Scan for the cell matching the given text and deliver its (x, y) coordinate at center. 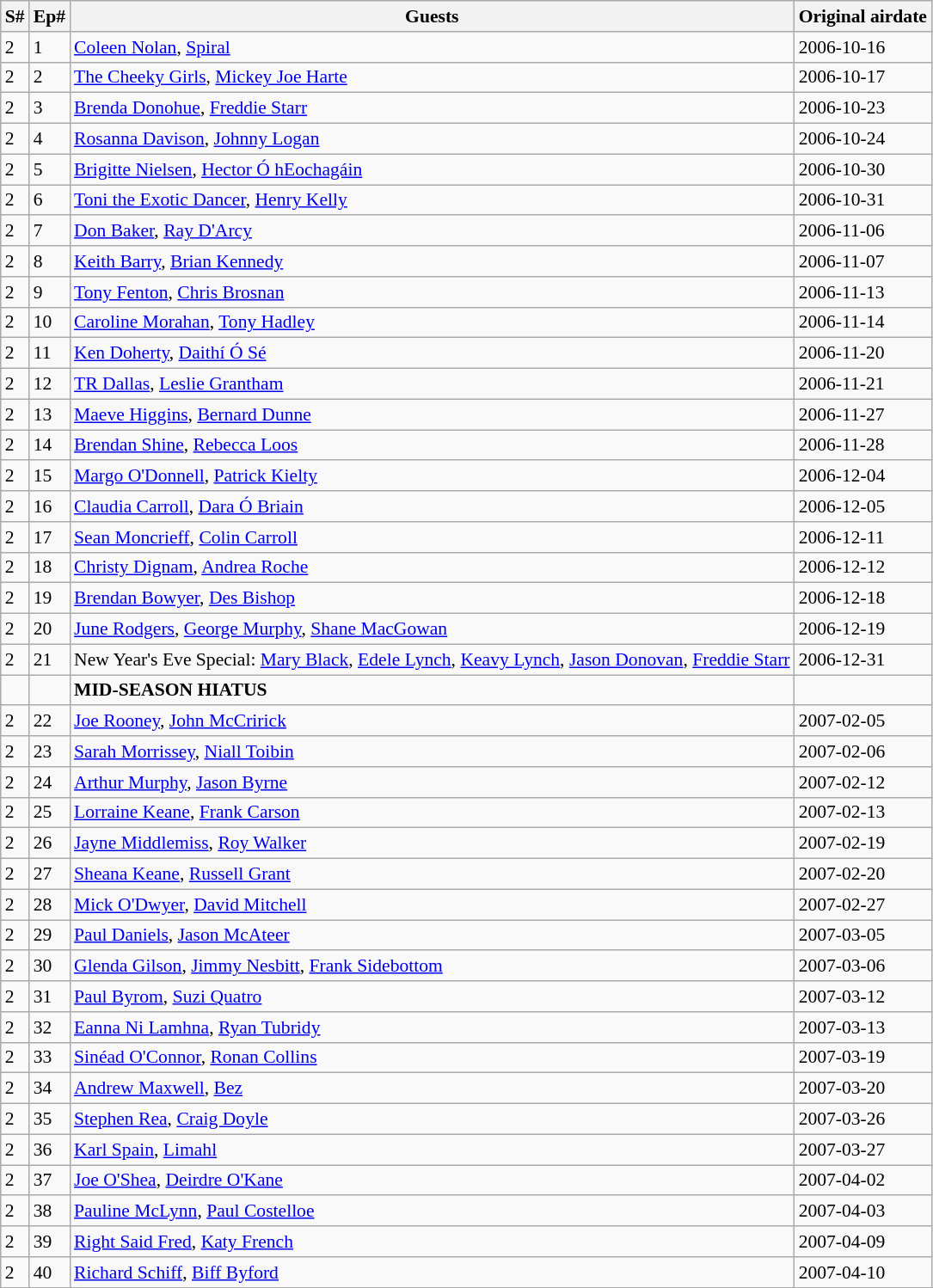
2006-12-11 (863, 537)
2007-02-05 (863, 721)
2006-11-13 (863, 292)
Brenda Donohue, Freddie Starr (432, 108)
Sarah Morrissey, Niall Toibin (432, 751)
Joe O'Shea, Deirdre O'Kane (432, 1181)
Paul Byrom, Suzi Quatro (432, 997)
17 (50, 537)
Mick O'Dwyer, David Mitchell (432, 905)
35 (50, 1119)
Tony Fenton, Chris Brosnan (432, 292)
10 (50, 322)
2006-11-14 (863, 322)
2006-10-23 (863, 108)
9 (50, 292)
Keith Barry, Brian Kennedy (432, 261)
2007-02-12 (863, 782)
S# (15, 16)
2007-03-13 (863, 1027)
2007-03-05 (863, 935)
Jayne Middlemiss, Roy Walker (432, 843)
2007-03-20 (863, 1089)
2007-03-19 (863, 1058)
Paul Daniels, Jason McAteer (432, 935)
40 (50, 1273)
Rosanna Davison, Johnny Logan (432, 139)
The Cheeky Girls, Mickey Joe Harte (432, 77)
4 (50, 139)
19 (50, 598)
33 (50, 1058)
Toni the Exotic Dancer, Henry Kelly (432, 200)
Brendan Bowyer, Des Bishop (432, 598)
2007-04-10 (863, 1273)
Sean Moncrieff, Colin Carroll (432, 537)
5 (50, 169)
2007-02-27 (863, 905)
Maeve Higgins, Bernard Dunne (432, 414)
2007-03-27 (863, 1150)
2006-10-16 (863, 47)
2007-04-02 (863, 1181)
23 (50, 751)
Pauline McLynn, Paul Costelloe (432, 1211)
2006-12-18 (863, 598)
3 (50, 108)
Christy Dignam, Andrea Roche (432, 567)
2006-12-04 (863, 476)
13 (50, 414)
2006-11-21 (863, 384)
30 (50, 966)
2006-12-31 (863, 659)
Coleen Nolan, Spiral (432, 47)
2006-12-19 (863, 629)
Arthur Murphy, Jason Byrne (432, 782)
24 (50, 782)
Joe Rooney, John McCririck (432, 721)
Right Said Fred, Katy French (432, 1242)
Stephen Rea, Craig Doyle (432, 1119)
2007-04-09 (863, 1242)
2006-11-06 (863, 231)
2007-02-06 (863, 751)
Karl Spain, Limahl (432, 1150)
Glenda Gilson, Jimmy Nesbitt, Frank Sidebottom (432, 966)
21 (50, 659)
Margo O'Donnell, Patrick Kielty (432, 476)
Original airdate (863, 16)
2006-12-12 (863, 567)
2007-02-19 (863, 843)
16 (50, 506)
Claudia Carroll, Dara Ó Briain (432, 506)
TR Dallas, Leslie Grantham (432, 384)
26 (50, 843)
Richard Schiff, Biff Byford (432, 1273)
2007-03-26 (863, 1119)
Brigitte Nielsen, Hector Ó hEochagáin (432, 169)
27 (50, 874)
14 (50, 445)
36 (50, 1150)
Ken Doherty, Daithí Ó Sé (432, 353)
1 (50, 47)
2006-10-24 (863, 139)
2006-10-17 (863, 77)
31 (50, 997)
34 (50, 1089)
32 (50, 1027)
37 (50, 1181)
2007-03-06 (863, 966)
8 (50, 261)
MID-SEASON HIATUS (432, 690)
38 (50, 1211)
Sinéad O'Connor, Ronan Collins (432, 1058)
Brendan Shine, Rebecca Loos (432, 445)
15 (50, 476)
Eanna Ni Lamhna, Ryan Tubridy (432, 1027)
Ep# (50, 16)
11 (50, 353)
Andrew Maxwell, Bez (432, 1089)
Caroline Morahan, Tony Hadley (432, 322)
18 (50, 567)
2006-12-05 (863, 506)
June Rodgers, George Murphy, Shane MacGowan (432, 629)
Lorraine Keane, Frank Carson (432, 813)
Sheana Keane, Russell Grant (432, 874)
29 (50, 935)
25 (50, 813)
12 (50, 384)
2006-10-31 (863, 200)
2006-11-28 (863, 445)
Don Baker, Ray D'Arcy (432, 231)
2006-11-20 (863, 353)
2006-11-27 (863, 414)
7 (50, 231)
New Year's Eve Special: Mary Black, Edele Lynch, Keavy Lynch, Jason Donovan, Freddie Starr (432, 659)
2007-04-03 (863, 1211)
20 (50, 629)
2007-02-13 (863, 813)
6 (50, 200)
28 (50, 905)
39 (50, 1242)
Guests (432, 16)
2006-11-07 (863, 261)
2006-10-30 (863, 169)
2007-02-20 (863, 874)
2007-03-12 (863, 997)
22 (50, 721)
